Determine the [x, y] coordinate at the center of the cell enclosing the given text.  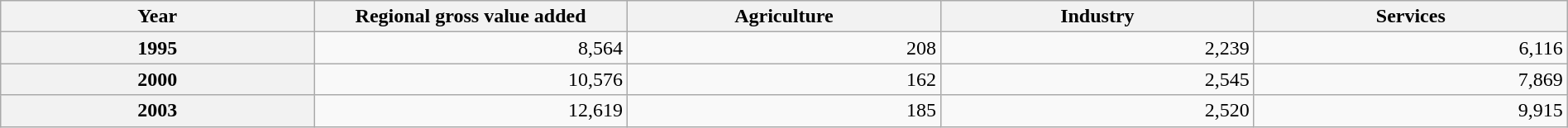
2000 [157, 79]
Year [157, 17]
Regional gross value added [471, 17]
208 [784, 48]
12,619 [471, 111]
Industry [1097, 17]
2,520 [1097, 111]
7,869 [1411, 79]
Agriculture [784, 17]
Services [1411, 17]
185 [784, 111]
8,564 [471, 48]
6,116 [1411, 48]
162 [784, 79]
2,239 [1097, 48]
1995 [157, 48]
9,915 [1411, 111]
10,576 [471, 79]
2,545 [1097, 79]
2003 [157, 111]
